Locate the cell with the specified text and output its [x, y] center coordinate. 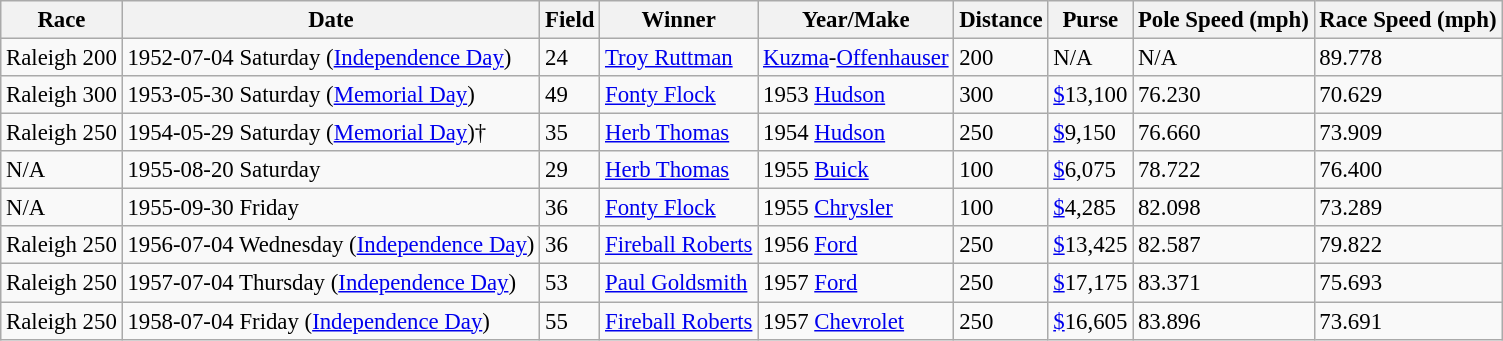
83.371 [1224, 283]
1957 Ford [856, 283]
1956-07-04 Wednesday (Independence Day) [331, 245]
82.587 [1224, 245]
$13,425 [1090, 245]
29 [570, 170]
1952-07-04 Saturday (Independence Day) [331, 58]
Distance [1001, 20]
70.629 [1408, 95]
76.230 [1224, 95]
$6,075 [1090, 170]
Winner [679, 20]
78.722 [1224, 170]
49 [570, 95]
1955 Chrysler [856, 208]
Purse [1090, 20]
1954-05-29 Saturday (Memorial Day)† [331, 133]
$4,285 [1090, 208]
Race Speed (mph) [1408, 20]
73.909 [1408, 133]
55 [570, 321]
Raleigh 300 [62, 95]
75.693 [1408, 283]
1958-07-04 Friday (Independence Day) [331, 321]
1953 Hudson [856, 95]
Year/Make [856, 20]
$13,100 [1090, 95]
Raleigh 200 [62, 58]
35 [570, 133]
1957 Chevrolet [856, 321]
1954 Hudson [856, 133]
24 [570, 58]
1955-08-20 Saturday [331, 170]
53 [570, 283]
$17,175 [1090, 283]
Race [62, 20]
Paul Goldsmith [679, 283]
89.778 [1408, 58]
83.896 [1224, 321]
76.660 [1224, 133]
82.098 [1224, 208]
76.400 [1408, 170]
73.691 [1408, 321]
Troy Ruttman [679, 58]
1957-07-04 Thursday (Independence Day) [331, 283]
1956 Ford [856, 245]
$16,605 [1090, 321]
300 [1001, 95]
1955-09-30 Friday [331, 208]
Field [570, 20]
Pole Speed (mph) [1224, 20]
1955 Buick [856, 170]
73.289 [1408, 208]
79.822 [1408, 245]
Kuzma-Offenhauser [856, 58]
$9,150 [1090, 133]
Date [331, 20]
200 [1001, 58]
1953-05-30 Saturday (Memorial Day) [331, 95]
